Pinpoint the cell where the given text exists, returning its (x, y) midpoint coordinate. 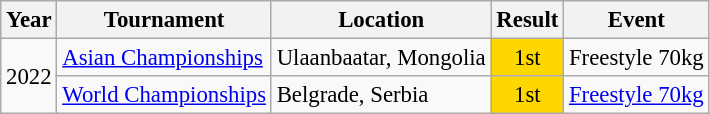
2022 (29, 76)
Ulaanbaatar, Mongolia (381, 58)
World Championships (164, 95)
Asian Championships (164, 58)
Location (381, 20)
Tournament (164, 20)
Event (636, 20)
Belgrade, Serbia (381, 95)
Year (29, 20)
Result (528, 20)
